Capture the cell that displays the provided text and extract its (x, y) central coordinate. 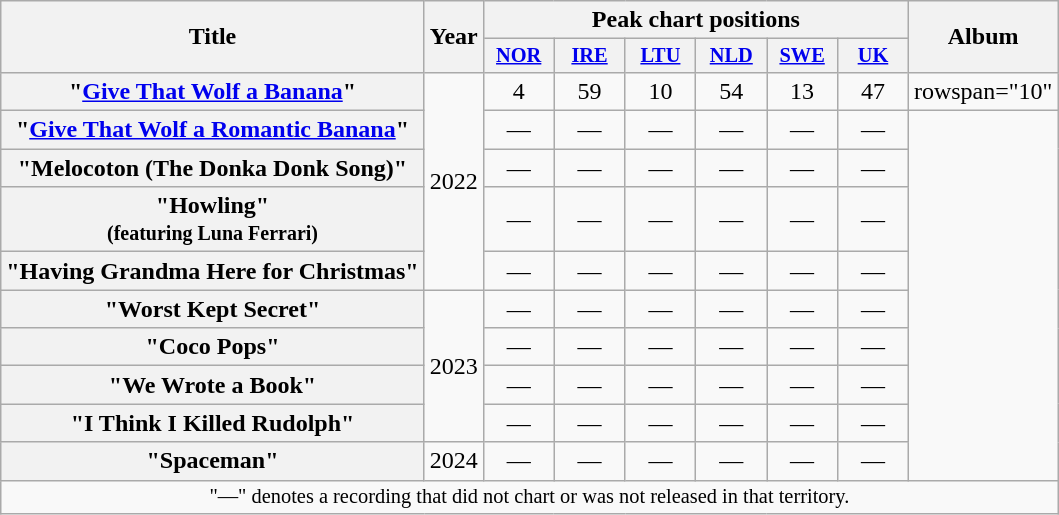
47 (874, 91)
Album (983, 37)
rowspan="10" (983, 91)
SWE (802, 56)
Year (454, 37)
"Howling"(featuring Luna Ferrari) (212, 220)
NLD (732, 56)
"Worst Kept Secret" (212, 309)
"—" denotes a recording that did not chart or was not released in that territory. (530, 497)
2023 (454, 366)
"Give That Wolf a Romantic Banana" (212, 130)
"Melocoton (The Donka Donk Song)" (212, 168)
IRE (590, 56)
10 (660, 91)
2022 (454, 180)
4 (518, 91)
UK (874, 56)
Peak chart positions (696, 20)
"Spaceman" (212, 461)
"We Wrote a Book" (212, 385)
"Having Grandma Here for Christmas" (212, 271)
"I Think I Killed Rudolph" (212, 423)
"Give That Wolf a Banana" (212, 91)
NOR (518, 56)
LTU (660, 56)
59 (590, 91)
Title (212, 37)
13 (802, 91)
2024 (454, 461)
54 (732, 91)
"Coco Pops" (212, 347)
